Scan for the cell matching the given text and deliver its (X, Y) coordinate at center. 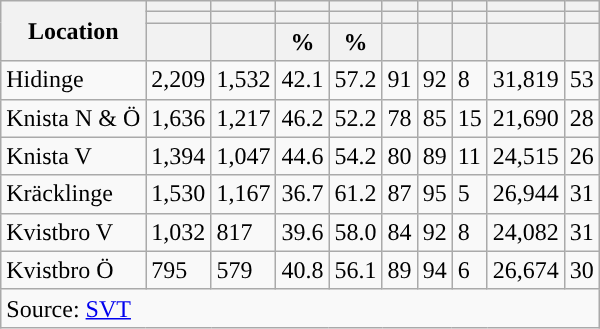
Hidinge (74, 80)
21,690 (526, 118)
26,674 (526, 270)
24,515 (526, 156)
Kvistbro Ö (74, 270)
Kräcklinge (74, 194)
84 (400, 232)
1,530 (178, 194)
795 (178, 270)
44.6 (302, 156)
39.6 (302, 232)
1,167 (244, 194)
1,394 (178, 156)
1,636 (178, 118)
Source: SVT (300, 308)
36.7 (302, 194)
58.0 (356, 232)
Knista N & Ö (74, 118)
57.2 (356, 80)
579 (244, 270)
24,082 (526, 232)
78 (400, 118)
52.2 (356, 118)
31,819 (526, 80)
Location (74, 31)
15 (470, 118)
Knista V (74, 156)
54.2 (356, 156)
87 (400, 194)
Kvistbro V (74, 232)
80 (400, 156)
5 (470, 194)
91 (400, 80)
40.8 (302, 270)
1,532 (244, 80)
53 (582, 80)
1,047 (244, 156)
6 (470, 270)
28 (582, 118)
46.2 (302, 118)
817 (244, 232)
94 (434, 270)
61.2 (356, 194)
95 (434, 194)
30 (582, 270)
26 (582, 156)
1,032 (178, 232)
1,217 (244, 118)
2,209 (178, 80)
85 (434, 118)
42.1 (302, 80)
26,944 (526, 194)
11 (470, 156)
56.1 (356, 270)
